Output the [x, y] coordinate of the center of the cell containing the given text.  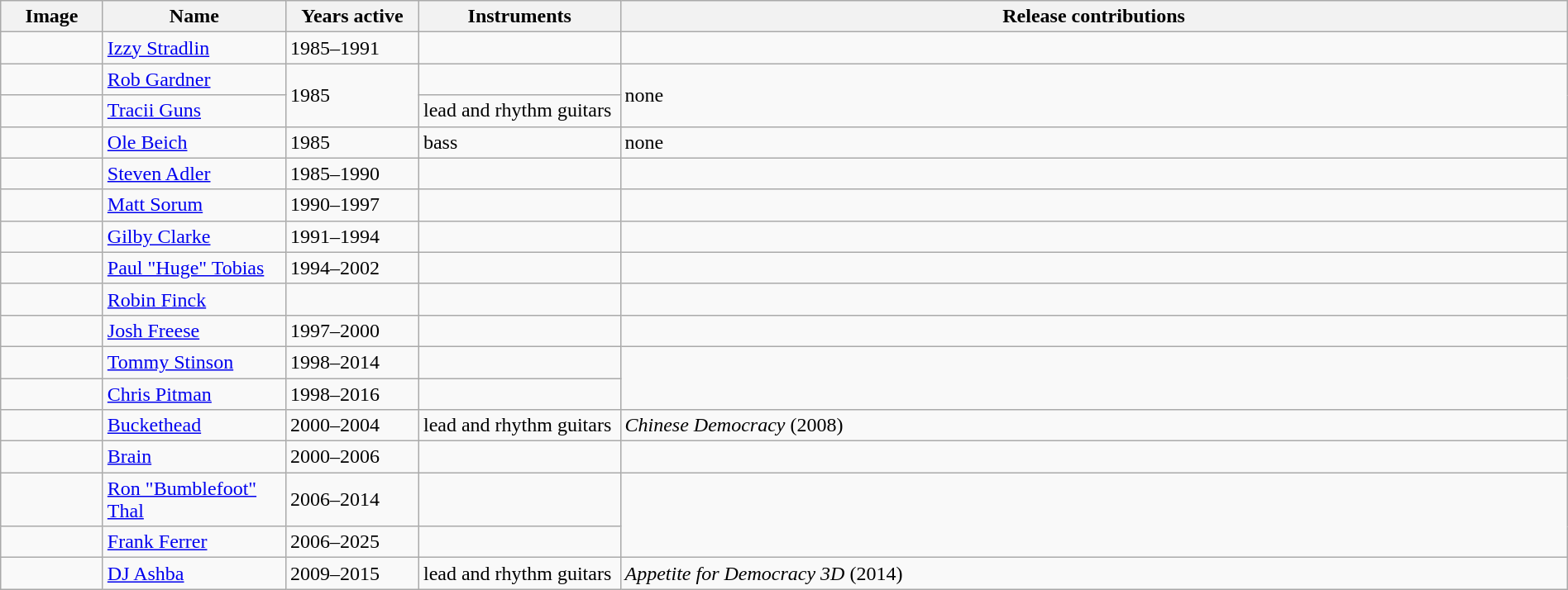
Frank Ferrer [194, 542]
Instruments [519, 17]
DJ Ashba [194, 573]
Matt Sorum [194, 205]
Chinese Democracy (2008) [1093, 426]
Chris Pitman [194, 394]
Josh Freese [194, 331]
2000–2006 [352, 457]
1991–1994 [352, 236]
Steven Adler [194, 174]
1998–2016 [352, 394]
1997–2000 [352, 331]
Paul "Huge" Tobias [194, 268]
Release contributions [1093, 17]
Robin Finck [194, 299]
2009–2015 [352, 573]
Ole Beich [194, 142]
1994–2002 [352, 268]
2006–2025 [352, 542]
1998–2014 [352, 362]
1985–1991 [352, 48]
Ron "Bumblefoot" Thal [194, 499]
Rob Gardner [194, 79]
Appetite for Democracy 3D (2014) [1093, 573]
2006–2014 [352, 499]
Gilby Clarke [194, 236]
1985–1990 [352, 174]
Brain [194, 457]
Image [52, 17]
Tracii Guns [194, 111]
bass [519, 142]
Name [194, 17]
1990–1997 [352, 205]
2000–2004 [352, 426]
Years active [352, 17]
Izzy Stradlin [194, 48]
Tommy Stinson [194, 362]
Buckethead [194, 426]
